Return the (X, Y) coordinate for the center point of the cell that contains the specified text.  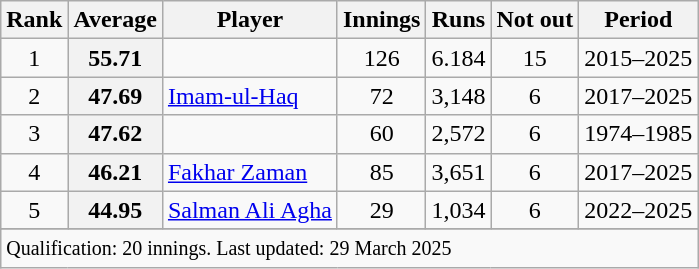
3 (34, 134)
2015–2025 (638, 58)
85 (381, 172)
Not out (535, 20)
Imam-ul-Haq (250, 96)
126 (381, 58)
Player (250, 20)
44.95 (116, 210)
Salman Ali Agha (250, 210)
15 (535, 58)
55.71 (116, 58)
Qualification: 20 innings. Last updated: 29 March 2025 (350, 248)
1974–1985 (638, 134)
2022–2025 (638, 210)
3,148 (458, 96)
4 (34, 172)
2,572 (458, 134)
Innings (381, 20)
1,034 (458, 210)
Fakhar Zaman (250, 172)
6.184 (458, 58)
Average (116, 20)
72 (381, 96)
5 (34, 210)
3,651 (458, 172)
Runs (458, 20)
46.21 (116, 172)
47.62 (116, 134)
60 (381, 134)
Rank (34, 20)
1 (34, 58)
Period (638, 20)
2 (34, 96)
29 (381, 210)
47.69 (116, 96)
